Detect which cell encompasses the target text, then output its [X, Y] center coordinate. 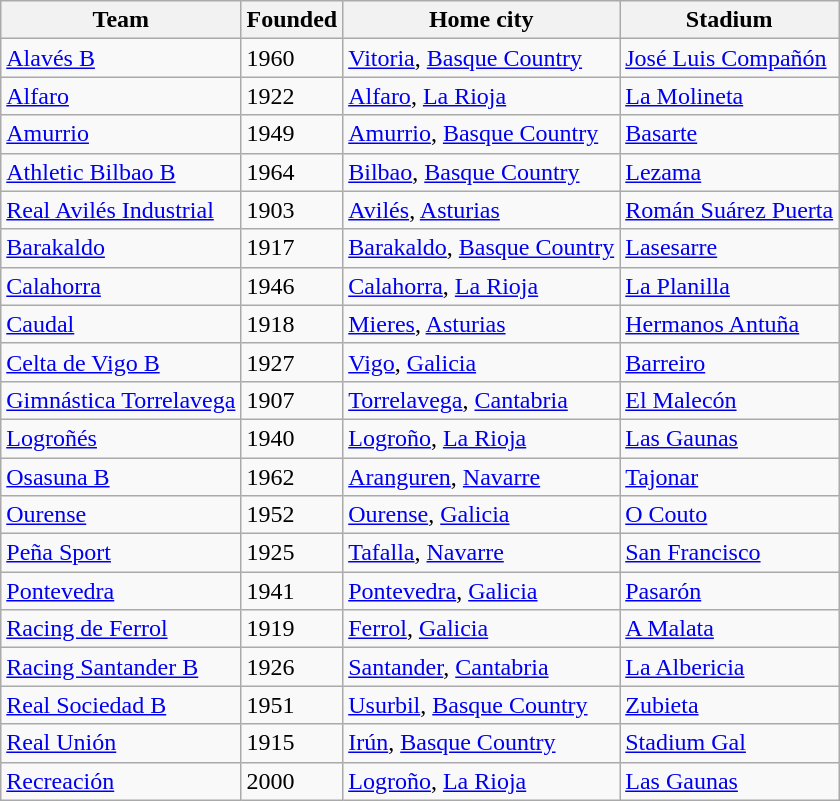
Santander, Cantabria [482, 667]
1903 [292, 210]
Barakaldo [121, 248]
Amurrio [121, 134]
Mieres, Asturias [482, 324]
1907 [292, 400]
El Malecón [730, 400]
Alfaro [121, 96]
1946 [292, 286]
Pontevedra [121, 591]
O Couto [730, 515]
San Francisco [730, 553]
Stadium [730, 20]
Barakaldo, Basque Country [482, 248]
Osasuna B [121, 477]
Real Avilés Industrial [121, 210]
Amurrio, Basque Country [482, 134]
José Luis Compañón [730, 58]
Barreiro [730, 362]
1960 [292, 58]
Celta de Vigo B [121, 362]
Calahorra [121, 286]
1940 [292, 438]
Alavés B [121, 58]
1951 [292, 705]
Gimnástica Torrelavega [121, 400]
Aranguren, Navarre [482, 477]
Tajonar [730, 477]
Irún, Basque Country [482, 743]
Zubieta [730, 705]
Pontevedra, Galicia [482, 591]
Caudal [121, 324]
Stadium Gal [730, 743]
Real Sociedad B [121, 705]
Basarte [730, 134]
1926 [292, 667]
1919 [292, 629]
Ferrol, Galicia [482, 629]
Torrelavega, Cantabria [482, 400]
Real Unión [121, 743]
Vitoria, Basque Country [482, 58]
Team [121, 20]
1964 [292, 172]
1962 [292, 477]
Logroñés [121, 438]
Founded [292, 20]
Alfaro, La Rioja [482, 96]
1918 [292, 324]
Ourense, Galicia [482, 515]
Bilbao, Basque Country [482, 172]
Peña Sport [121, 553]
La Molineta [730, 96]
2000 [292, 781]
Usurbil, Basque Country [482, 705]
1915 [292, 743]
1917 [292, 248]
1941 [292, 591]
1927 [292, 362]
La Albericia [730, 667]
Racing de Ferrol [121, 629]
1949 [292, 134]
Lezama [730, 172]
A Malata [730, 629]
Calahorra, La Rioja [482, 286]
Athletic Bilbao B [121, 172]
Román Suárez Puerta [730, 210]
La Planilla [730, 286]
Avilés, Asturias [482, 210]
Racing Santander B [121, 667]
Pasarón [730, 591]
Vigo, Galicia [482, 362]
1922 [292, 96]
Tafalla, Navarre [482, 553]
Hermanos Antuña [730, 324]
Home city [482, 20]
Ourense [121, 515]
1925 [292, 553]
Lasesarre [730, 248]
Recreación [121, 781]
1952 [292, 515]
